Search for the cell housing the specified text and yield its [x, y] center coordinate. 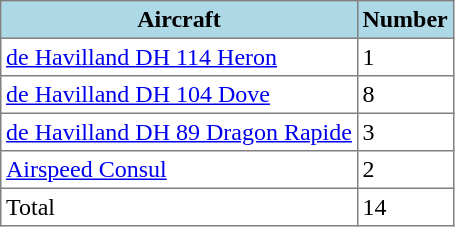
2 [405, 170]
Total [179, 207]
1 [405, 57]
8 [405, 95]
de Havilland DH 114 Heron [179, 57]
Number [405, 20]
de Havilland DH 104 Dove [179, 95]
Airspeed Consul [179, 170]
de Havilland DH 89 Dragon Rapide [179, 132]
14 [405, 207]
3 [405, 132]
Aircraft [179, 20]
